Output the [x, y] coordinate of the center of the cell containing the given text.  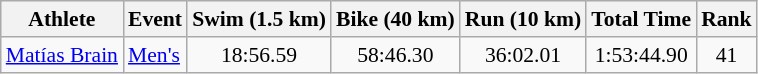
Bike (40 km) [396, 19]
Rank [726, 19]
1:53:44.90 [641, 55]
Event [155, 19]
Total Time [641, 19]
58:46.30 [396, 55]
Athlete [62, 19]
41 [726, 55]
Matías Brain [62, 55]
Swim (1.5 km) [259, 19]
Run (10 km) [523, 19]
36:02.01 [523, 55]
18:56.59 [259, 55]
Men's [155, 55]
